Extract the [X, Y] coordinate from the center of the cell holding the provided text.  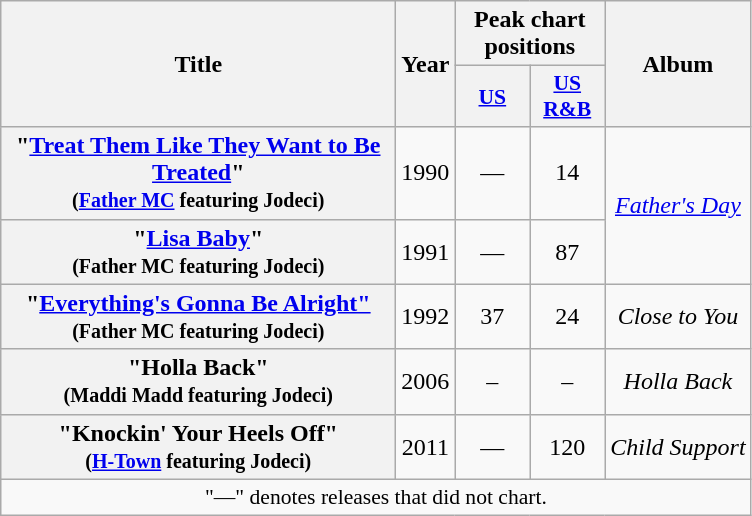
1991 [426, 252]
Close to You [678, 316]
14 [568, 173]
Album [678, 64]
Father's Day [678, 206]
"Treat Them Like They Want to Be Treated"(Father MC featuring Jodeci) [198, 173]
"Everything's Gonna Be Alright"(Father MC featuring Jodeci) [198, 316]
Holla Back [678, 382]
120 [568, 446]
Child Support [678, 446]
2011 [426, 446]
US R&B [568, 96]
"—" denotes releases that did not chart. [376, 497]
"Knockin' Your Heels Off"(H-Town featuring Jodeci) [198, 446]
1992 [426, 316]
US [492, 96]
1990 [426, 173]
87 [568, 252]
"Holla Back"(Maddi Madd featuring Jodeci) [198, 382]
"Lisa Baby"(Father MC featuring Jodeci) [198, 252]
37 [492, 316]
Year [426, 64]
Title [198, 64]
2006 [426, 382]
Peak chart positions [530, 34]
24 [568, 316]
